Search for the cell housing the specified text and yield its [x, y] center coordinate. 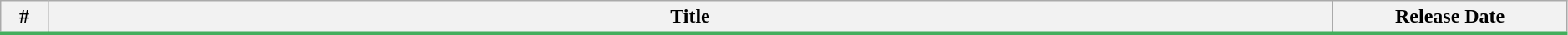
# [24, 17]
Release Date [1450, 17]
Title [690, 17]
